Search for the cell housing the specified text and yield its (X, Y) center coordinate. 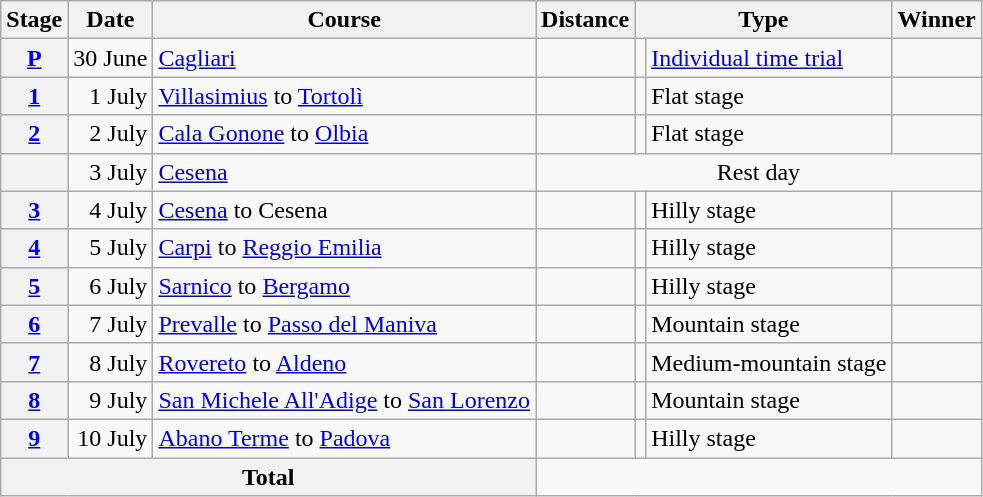
2 July (110, 134)
Cesena (344, 172)
4 July (110, 210)
7 July (110, 324)
30 June (110, 58)
Rovereto to Aldeno (344, 362)
1 July (110, 96)
Cesena to Cesena (344, 210)
Medium-mountain stage (769, 362)
Type (764, 20)
Stage (34, 20)
6 (34, 324)
5 (34, 286)
Rest day (759, 172)
Total (268, 477)
3 July (110, 172)
Cala Gonone to Olbia (344, 134)
Sarnico to Bergamo (344, 286)
5 July (110, 248)
Date (110, 20)
2 (34, 134)
Course (344, 20)
1 (34, 96)
Carpi to Reggio Emilia (344, 248)
3 (34, 210)
7 (34, 362)
P (34, 58)
San Michele All'Adige to San Lorenzo (344, 400)
8 (34, 400)
Prevalle to Passo del Maniva (344, 324)
Cagliari (344, 58)
9 (34, 438)
6 July (110, 286)
8 July (110, 362)
Villasimius to Tortolì (344, 96)
Winner (936, 20)
Distance (586, 20)
9 July (110, 400)
10 July (110, 438)
Abano Terme to Padova (344, 438)
Individual time trial (769, 58)
4 (34, 248)
